Determine the (X, Y) coordinate at the center of the cell enclosing the given text.  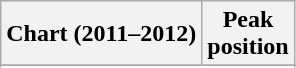
Peakposition (248, 34)
Chart (2011–2012) (102, 34)
